Provide the [x, y] coordinate of the cell's center where the given text is located.  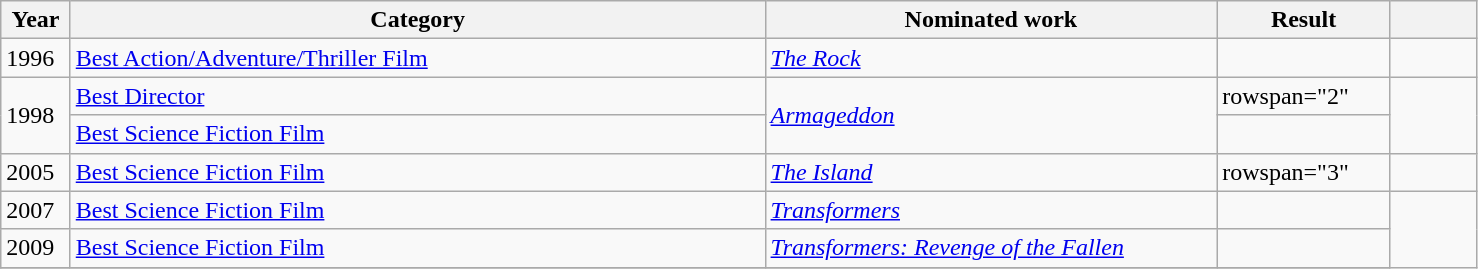
The Island [991, 172]
2007 [36, 210]
rowspan="3" [1304, 172]
1996 [36, 58]
Armageddon [991, 115]
Transformers [991, 210]
Nominated work [991, 20]
Best Action/Adventure/Thriller Film [418, 58]
2009 [36, 248]
Best Director [418, 96]
Result [1304, 20]
Category [418, 20]
Year [36, 20]
The Rock [991, 58]
Transformers: Revenge of the Fallen [991, 248]
2005 [36, 172]
rowspan="2" [1304, 96]
1998 [36, 115]
